Scan for the cell matching the given text and deliver its (x, y) coordinate at center. 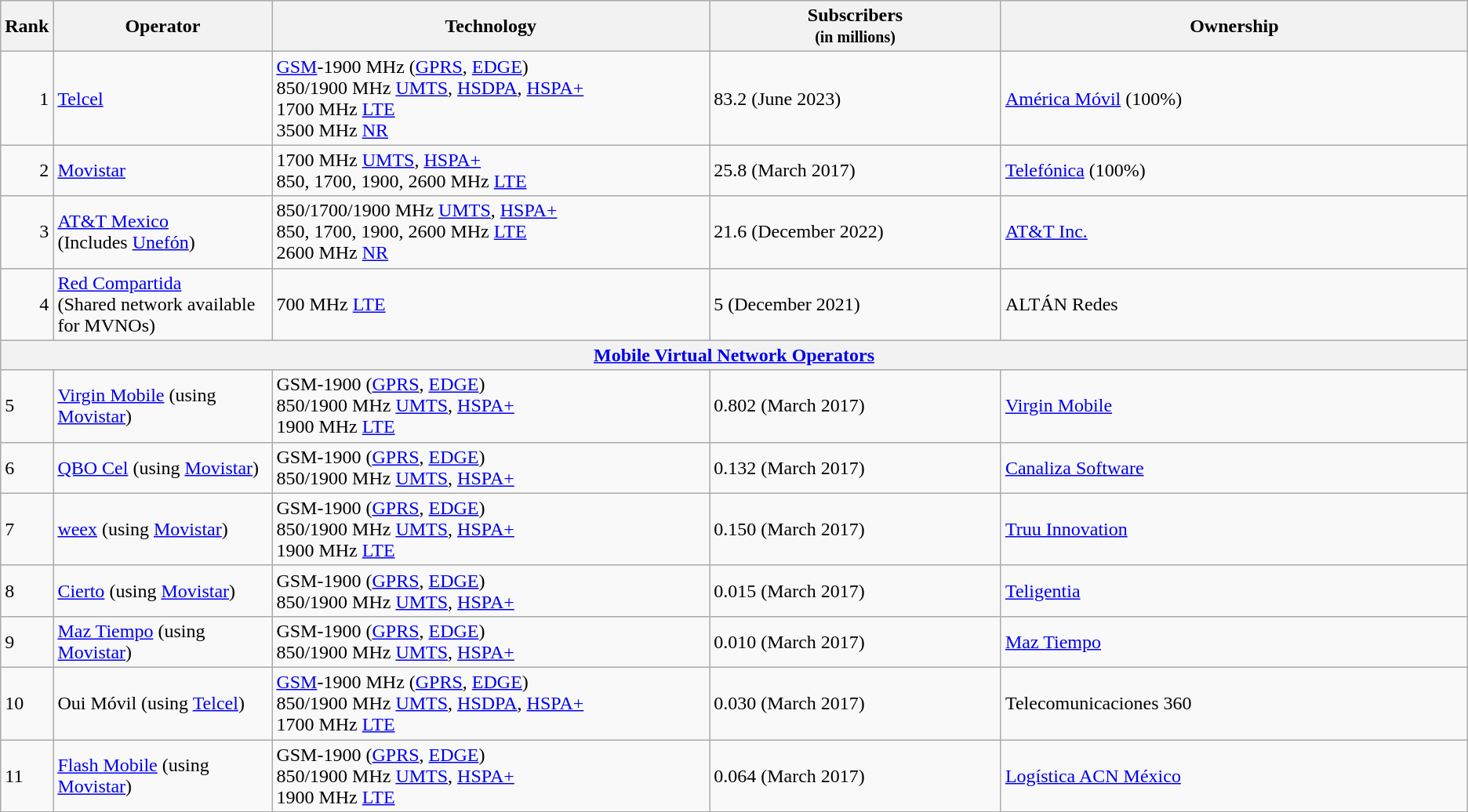
Telecomunicaciones 360 (1234, 703)
0.010 (March 2017) (856, 641)
0.802 (March 2017) (856, 406)
Virgin Mobile (1234, 406)
weex (using Movistar) (163, 529)
7 (27, 529)
América Móvil (100%) (1234, 99)
GSM-1900 MHz (GPRS, EDGE)850/1900 MHz UMTS, HSDPA, HSPA+1700 MHz LTE 3500 MHz NR (491, 99)
1 (27, 99)
0.150 (March 2017) (856, 529)
Virgin Mobile (using Movistar) (163, 406)
83.2 (June 2023) (856, 99)
700 MHz LTE (491, 304)
5 (December 2021) (856, 304)
Movistar (163, 171)
3 (27, 232)
Canaliza Software (1234, 467)
2 (27, 171)
0.015 (March 2017) (856, 591)
Mobile Virtual Network Operators (734, 355)
11 (27, 776)
0.064 (March 2017) (856, 776)
ALTÁN Redes (1234, 304)
850/1700/1900 MHz UMTS, HSPA+850, 1700, 1900, 2600 MHz LTE 2600 MHz NR (491, 232)
0.132 (March 2017) (856, 467)
Rank (27, 27)
AT&T Mexico(Includes Unefón) (163, 232)
Ownership (1234, 27)
Subscribers(in millions) (856, 27)
QBO Cel (using Movistar) (163, 467)
Cierto (using Movistar) (163, 591)
Logística ACN México (1234, 776)
5 (27, 406)
0.030 (March 2017) (856, 703)
AT&T Inc. (1234, 232)
Red Compartida(Shared network available for MVNOs) (163, 304)
Teligentia (1234, 591)
8 (27, 591)
10 (27, 703)
25.8 (March 2017) (856, 171)
Maz Tiempo (1234, 641)
Telcel (163, 99)
Technology (491, 27)
9 (27, 641)
Flash Mobile (using Movistar) (163, 776)
GSM-1900 MHz (GPRS, EDGE)850/1900 MHz UMTS, HSDPA, HSPA+1700 MHz LTE (491, 703)
1700 MHz UMTS, HSPA+850, 1700, 1900, 2600 MHz LTE (491, 171)
Telefónica (100%) (1234, 171)
Maz Tiempo (using Movistar) (163, 641)
Oui Móvil (using Telcel) (163, 703)
Truu Innovation (1234, 529)
21.6 (December 2022) (856, 232)
6 (27, 467)
Operator (163, 27)
4 (27, 304)
